Output the (X, Y) coordinate of the center of the cell containing the given text.  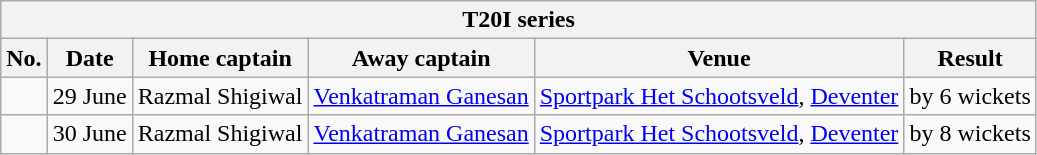
29 June (90, 96)
Result (970, 58)
Venue (719, 58)
T20I series (519, 20)
Date (90, 58)
by 8 wickets (970, 134)
Home captain (220, 58)
30 June (90, 134)
by 6 wickets (970, 96)
Away captain (421, 58)
No. (24, 58)
